Extract the [X, Y] coordinate from the center of the cell holding the provided text.  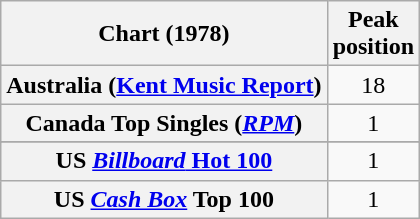
Canada Top Singles (RPM) [164, 123]
Australia (Kent Music Report) [164, 85]
US Billboard Hot 100 [164, 161]
Chart (1978) [164, 34]
Peakposition [373, 34]
US Cash Box Top 100 [164, 199]
18 [373, 85]
